Determine the (x, y) coordinate at the center of the cell enclosing the given text.  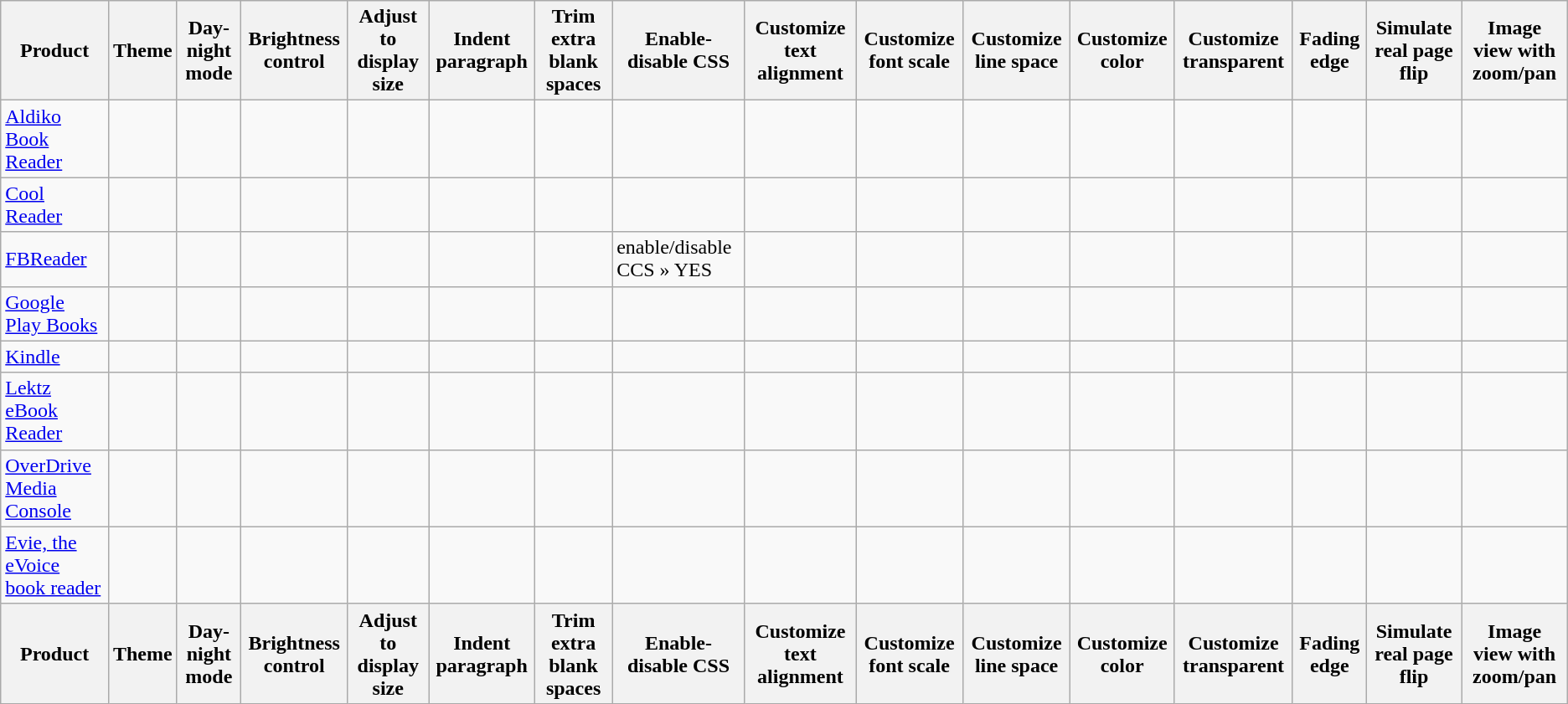
Evie, the eVoice book reader (55, 565)
Aldiko Book Reader (55, 139)
Kindle (55, 357)
Cool Reader (55, 204)
Google Play Books (55, 313)
Lektz eBook Reader (55, 411)
enable/disable CCS » YES (678, 260)
OverDrive Media Console (55, 488)
FBReader (55, 260)
